Output the (X, Y) coordinate of the center of the cell containing the given text.  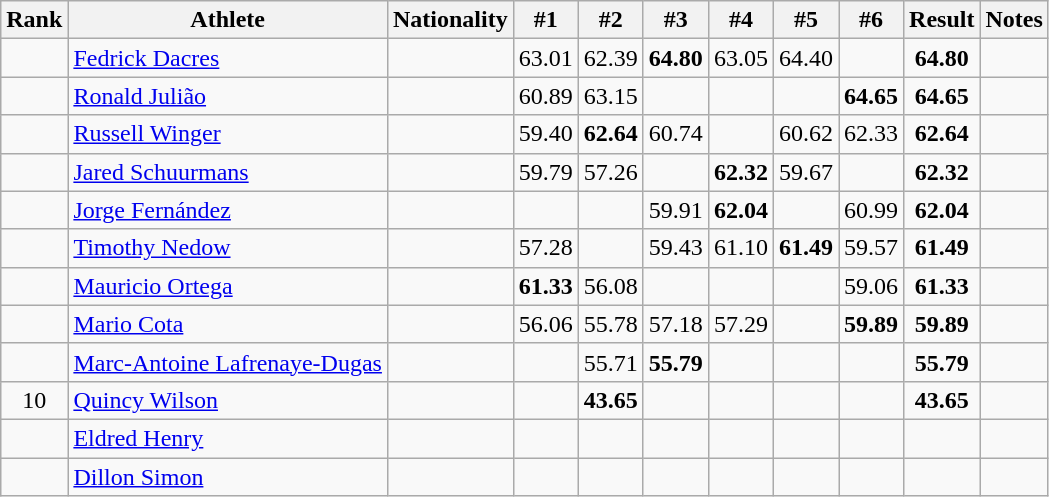
55.71 (610, 362)
63.01 (546, 58)
59.79 (546, 172)
Athlete (228, 20)
#3 (676, 20)
62.39 (610, 58)
Ronald Julião (228, 96)
63.05 (740, 58)
57.26 (610, 172)
Mario Cota (228, 324)
Mauricio Ortega (228, 286)
59.57 (870, 248)
#6 (870, 20)
57.18 (676, 324)
57.28 (546, 248)
Jared Schuurmans (228, 172)
60.62 (806, 134)
59.40 (546, 134)
56.06 (546, 324)
#4 (740, 20)
Result (942, 20)
60.89 (546, 96)
60.74 (676, 134)
Quincy Wilson (228, 400)
#5 (806, 20)
Notes (1014, 20)
62.33 (870, 134)
59.67 (806, 172)
Nationality (450, 20)
64.40 (806, 58)
57.29 (740, 324)
10 (34, 400)
63.15 (610, 96)
Fedrick Dacres (228, 58)
59.91 (676, 210)
Dillon Simon (228, 477)
61.10 (740, 248)
59.43 (676, 248)
Timothy Nedow (228, 248)
55.78 (610, 324)
Rank (34, 20)
Russell Winger (228, 134)
Marc-Antoine Lafrenaye-Dugas (228, 362)
Eldred Henry (228, 438)
59.06 (870, 286)
56.08 (610, 286)
Jorge Fernández (228, 210)
60.99 (870, 210)
#1 (546, 20)
#2 (610, 20)
